From the cell containing the given text, extract its center point as (X, Y) coordinate. 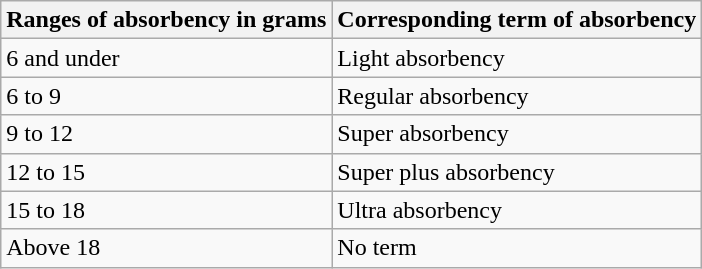
Ranges of absorbency in grams (166, 20)
Ultra absorbency (517, 210)
6 and under (166, 58)
Super absorbency (517, 134)
Corresponding term of absorbency (517, 20)
Regular absorbency (517, 96)
Super plus absorbency (517, 172)
Above 18 (166, 248)
9 to 12 (166, 134)
No term (517, 248)
15 to 18 (166, 210)
6 to 9 (166, 96)
12 to 15 (166, 172)
Light absorbency (517, 58)
